Return the (x, y) coordinate for the center point of the cell that contains the specified text.  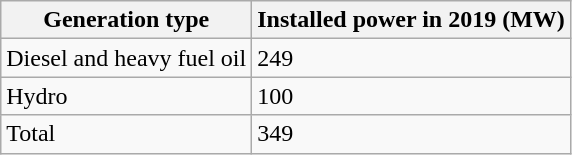
Diesel and heavy fuel oil (126, 58)
Generation type (126, 20)
349 (412, 134)
249 (412, 58)
Total (126, 134)
Installed power in 2019 (MW) (412, 20)
100 (412, 96)
Hydro (126, 96)
